Pinpoint the cell where the given text exists, returning its (X, Y) midpoint coordinate. 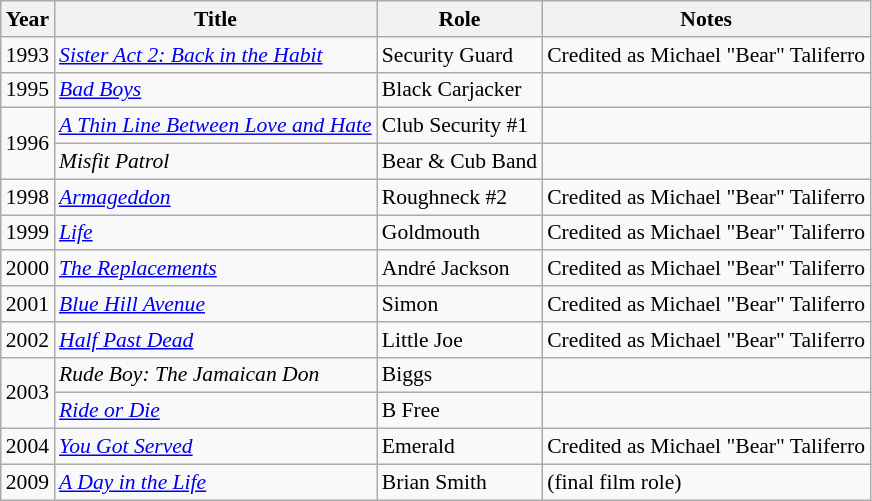
Roughneck #2 (460, 197)
A Day in the Life (216, 482)
André Jackson (460, 269)
1999 (28, 233)
2002 (28, 340)
Notes (706, 19)
1998 (28, 197)
Ride or Die (216, 411)
Emerald (460, 447)
2001 (28, 304)
2000 (28, 269)
Little Joe (460, 340)
You Got Served (216, 447)
Armageddon (216, 197)
Rude Boy: The Jamaican Don (216, 375)
Sister Act 2: Back in the Habit (216, 55)
Life (216, 233)
2009 (28, 482)
2004 (28, 447)
Biggs (460, 375)
Black Carjacker (460, 90)
Year (28, 19)
1993 (28, 55)
Role (460, 19)
Blue Hill Avenue (216, 304)
1996 (28, 144)
2003 (28, 392)
Half Past Dead (216, 340)
Brian Smith (460, 482)
Security Guard (460, 55)
(final film role) (706, 482)
Bear & Cub Band (460, 162)
Bad Boys (216, 90)
1995 (28, 90)
Title (216, 19)
Simon (460, 304)
Club Security #1 (460, 126)
Misfit Patrol (216, 162)
The Replacements (216, 269)
B Free (460, 411)
Goldmouth (460, 233)
A Thin Line Between Love and Hate (216, 126)
